For the text-containing cell, return its midpoint in (x, y) coordinate format. 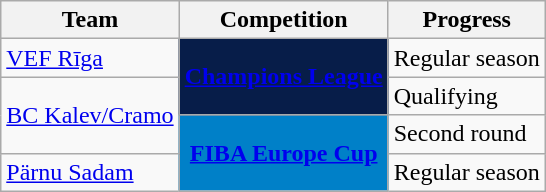
Team (90, 20)
Qualifying (466, 96)
Progress (466, 20)
Pärnu Sadam (90, 172)
Champions League (284, 77)
Second round (466, 134)
FIBA Europe Cup (284, 153)
BC Kalev/Cramo (90, 115)
VEF Rīga (90, 58)
Competition (284, 20)
